Pinpoint the cell where the given text exists, returning its [x, y] midpoint coordinate. 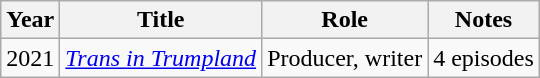
Trans in Trumpland [161, 58]
2021 [30, 58]
Role [345, 20]
Notes [484, 20]
4 episodes [484, 58]
Title [161, 20]
Producer, writer [345, 58]
Year [30, 20]
